For the text-containing cell, return its midpoint in (x, y) coordinate format. 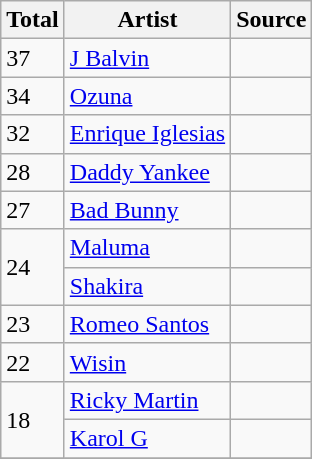
Ricky Martin (147, 400)
18 (33, 419)
J Balvin (147, 58)
Karol G (147, 438)
Enrique Iglesias (147, 134)
Romeo Santos (147, 324)
37 (33, 58)
Daddy Yankee (147, 172)
Ozuna (147, 96)
32 (33, 134)
Total (33, 20)
Wisin (147, 362)
24 (33, 267)
Source (272, 20)
27 (33, 210)
Bad Bunny (147, 210)
34 (33, 96)
Shakira (147, 286)
28 (33, 172)
22 (33, 362)
Maluma (147, 248)
23 (33, 324)
Artist (147, 20)
